Locate the cell with the specified text and output its (x, y) center coordinate. 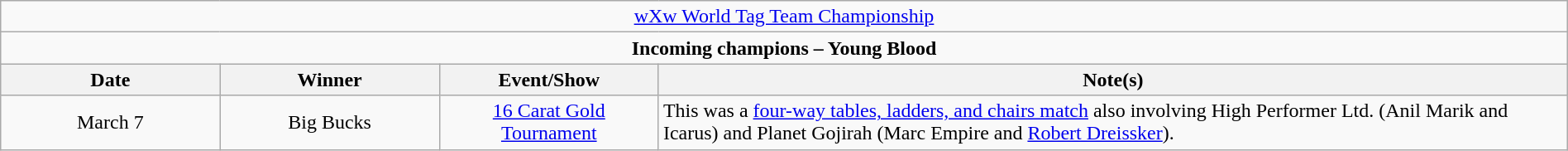
Incoming champions – Young Blood (784, 48)
March 7 (111, 123)
Big Bucks (329, 123)
Note(s) (1113, 80)
Winner (329, 80)
wXw World Tag Team Championship (784, 17)
Date (111, 80)
Event/Show (549, 80)
16 Carat Gold Tournament (549, 123)
